Return the [X, Y] coordinate for the center point of the cell that contains the specified text.  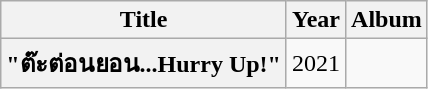
"ต๊ะต่อนยอน...Hurry Up!" [144, 64]
2021 [316, 64]
Album [387, 20]
Year [316, 20]
Title [144, 20]
